Locate the cell with the specified text and output its [X, Y] center coordinate. 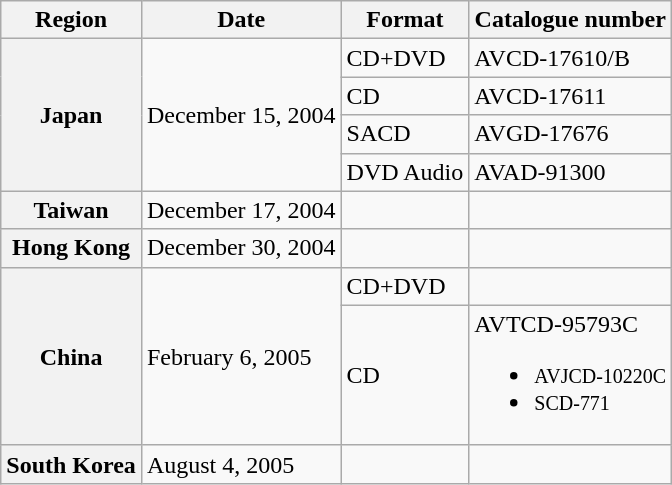
South Korea [72, 464]
February 6, 2005 [241, 356]
Region [72, 20]
Hong Kong [72, 248]
December 17, 2004 [241, 210]
December 15, 2004 [241, 115]
AVCD-17610/B [570, 58]
Catalogue number [570, 20]
DVD Audio [405, 172]
AVCD-17611 [570, 96]
AVAD-91300 [570, 172]
Taiwan [72, 210]
China [72, 356]
Date [241, 20]
Format [405, 20]
AVTCD-95793CAVJCD-10220CSCD-771 [570, 375]
AVGD-17676 [570, 134]
SACD [405, 134]
Japan [72, 115]
August 4, 2005 [241, 464]
December 30, 2004 [241, 248]
